Provide the (X, Y) coordinate of the cell's center where the given text is located.  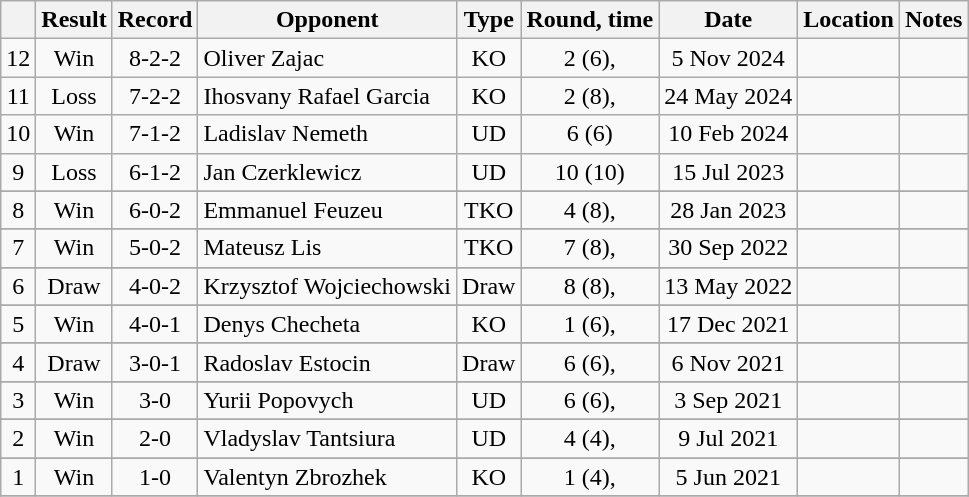
3 Sep 2021 (728, 400)
6 (6) (590, 134)
4-0-1 (155, 324)
2 (6), (590, 58)
Result (74, 20)
8 (8), (590, 286)
6 (18, 286)
1 (4), (590, 477)
2-0 (155, 438)
Round, time (590, 20)
10 (10) (590, 172)
30 Sep 2022 (728, 248)
5 Nov 2024 (728, 58)
Opponent (328, 20)
Valentyn Zbrozhek (328, 477)
1 (6), (590, 324)
Ladislav Nemeth (328, 134)
15 Jul 2023 (728, 172)
Type (489, 20)
12 (18, 58)
9 (18, 172)
Yurii Popovych (328, 400)
2 (18, 438)
4 (4), (590, 438)
24 May 2024 (728, 96)
Radoslav Estocin (328, 362)
1-0 (155, 477)
8 (18, 210)
7 (18, 248)
Oliver Zajac (328, 58)
Vladyslav Tantsiura (328, 438)
Date (728, 20)
2 (8), (590, 96)
6 Nov 2021 (728, 362)
10 Feb 2024 (728, 134)
5-0-2 (155, 248)
3-0 (155, 400)
Jan Czerklewicz (328, 172)
7-1-2 (155, 134)
7 (8), (590, 248)
10 (18, 134)
Krzysztof Wojciechowski (328, 286)
17 Dec 2021 (728, 324)
11 (18, 96)
Notes (933, 20)
1 (18, 477)
Location (849, 20)
4 (18, 362)
4 (8), (590, 210)
Emmanuel Feuzeu (328, 210)
8-2-2 (155, 58)
5 Jun 2021 (728, 477)
9 Jul 2021 (728, 438)
13 May 2022 (728, 286)
Denys Checheta (328, 324)
Mateusz Lis (328, 248)
28 Jan 2023 (728, 210)
6-1-2 (155, 172)
7-2-2 (155, 96)
Record (155, 20)
Ihosvany Rafael Garcia (328, 96)
6-0-2 (155, 210)
3 (18, 400)
3-0-1 (155, 362)
4-0-2 (155, 286)
5 (18, 324)
